Locate the cell with the specified text and output its (x, y) center coordinate. 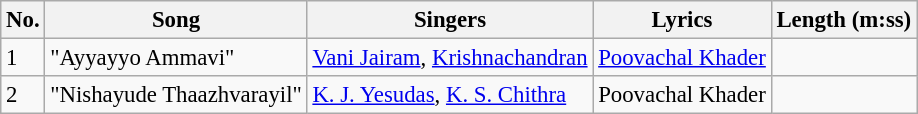
2 (23, 95)
Singers (450, 20)
"Ayyayyo Ammavi" (176, 58)
Vani Jairam, Krishnachandran (450, 58)
1 (23, 58)
Length (m:ss) (844, 20)
K. J. Yesudas, K. S. Chithra (450, 95)
No. (23, 20)
Song (176, 20)
Lyrics (682, 20)
"Nishayude Thaazhvarayil" (176, 95)
